Search for the cell housing the specified text and yield its [x, y] center coordinate. 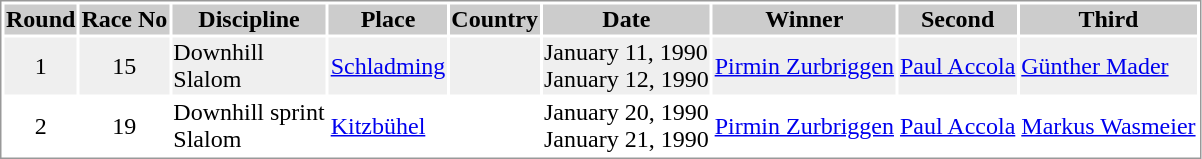
Günther Mader [1108, 66]
Second [957, 19]
Downhill sprintSlalom [249, 126]
Race No [124, 19]
Kitzbühel [388, 126]
Schladming [388, 66]
15 [124, 66]
January 11, 1990January 12, 1990 [627, 66]
Country [495, 19]
Third [1108, 19]
January 20, 1990January 21, 1990 [627, 126]
2 [40, 126]
19 [124, 126]
Date [627, 19]
1 [40, 66]
Place [388, 19]
Winner [804, 19]
DownhillSlalom [249, 66]
Discipline [249, 19]
Markus Wasmeier [1108, 126]
Round [40, 19]
